Output the (x, y) coordinate of the center of the cell containing the given text.  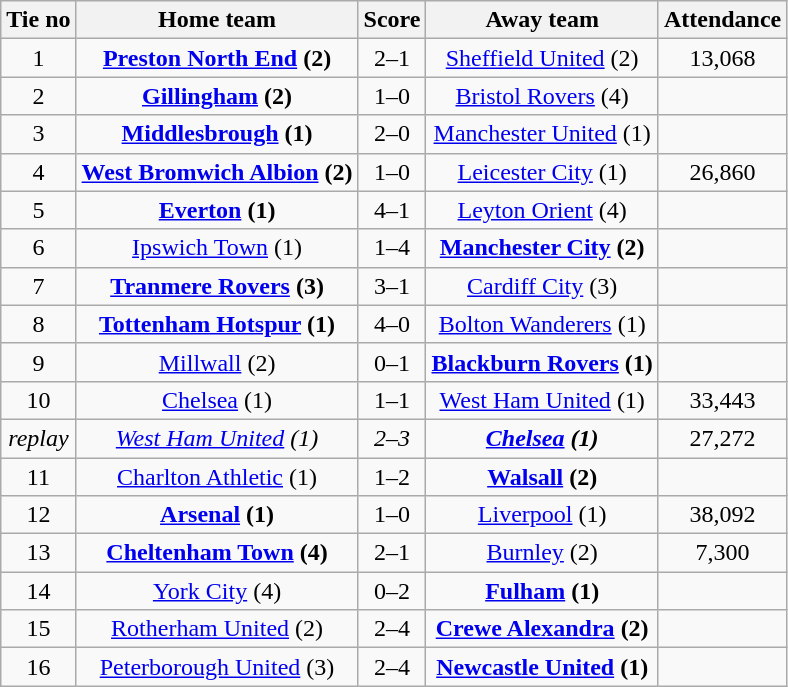
4 (38, 172)
Tranmere Rovers (3) (217, 286)
10 (38, 400)
3 (38, 134)
Gillingham (2) (217, 96)
Score (392, 20)
Peterborough United (3) (217, 667)
11 (38, 477)
York City (4) (217, 591)
Away team (542, 20)
14 (38, 591)
Ipswich Town (1) (217, 248)
Cardiff City (3) (542, 286)
12 (38, 515)
4–0 (392, 324)
13 (38, 553)
Leicester City (1) (542, 172)
Crewe Alexandra (2) (542, 629)
6 (38, 248)
2 (38, 96)
4–1 (392, 210)
Liverpool (1) (542, 515)
Fulham (1) (542, 591)
26,860 (722, 172)
Blackburn Rovers (1) (542, 362)
1–4 (392, 248)
Manchester City (2) (542, 248)
0–2 (392, 591)
Newcastle United (1) (542, 667)
1 (38, 58)
16 (38, 667)
27,272 (722, 438)
3–1 (392, 286)
Tie no (38, 20)
Attendance (722, 20)
Walsall (2) (542, 477)
Bristol Rovers (4) (542, 96)
Leyton Orient (4) (542, 210)
7 (38, 286)
Everton (1) (217, 210)
Tottenham Hotspur (1) (217, 324)
Home team (217, 20)
8 (38, 324)
Manchester United (1) (542, 134)
15 (38, 629)
Bolton Wanderers (1) (542, 324)
Charlton Athletic (1) (217, 477)
0–1 (392, 362)
5 (38, 210)
9 (38, 362)
13,068 (722, 58)
38,092 (722, 515)
2–0 (392, 134)
Rotherham United (2) (217, 629)
West Bromwich Albion (2) (217, 172)
2–3 (392, 438)
1–1 (392, 400)
7,300 (722, 553)
Sheffield United (2) (542, 58)
Millwall (2) (217, 362)
Burnley (2) (542, 553)
Middlesbrough (1) (217, 134)
Preston North End (2) (217, 58)
33,443 (722, 400)
1–2 (392, 477)
Cheltenham Town (4) (217, 553)
replay (38, 438)
Arsenal (1) (217, 515)
